Detect which cell encompasses the target text, then output its [X, Y] center coordinate. 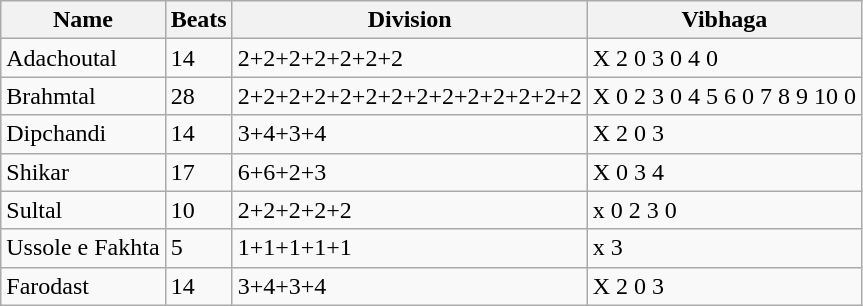
2+2+2+2+2+2+2+2+2+2+2+2+2+2 [410, 96]
X 2 0 3 0 4 0 [724, 58]
Vibhaga [724, 20]
10 [198, 210]
x 0 2 3 0 [724, 210]
Shikar [83, 172]
Dipchandi [83, 134]
Ussole e Fakhta [83, 248]
2+2+2+2+2+2+2 [410, 58]
Adachoutal [83, 58]
X 0 3 4 [724, 172]
X 0 2 3 0 4 5 6 0 7 8 9 10 0 [724, 96]
1+1+1+1+1 [410, 248]
Farodast [83, 286]
17 [198, 172]
2+2+2+2+2 [410, 210]
28 [198, 96]
Division [410, 20]
Name [83, 20]
Beats [198, 20]
x 3 [724, 248]
Sultal [83, 210]
5 [198, 248]
Brahmtal [83, 96]
6+6+2+3 [410, 172]
